Search for the cell housing the specified text and yield its (x, y) center coordinate. 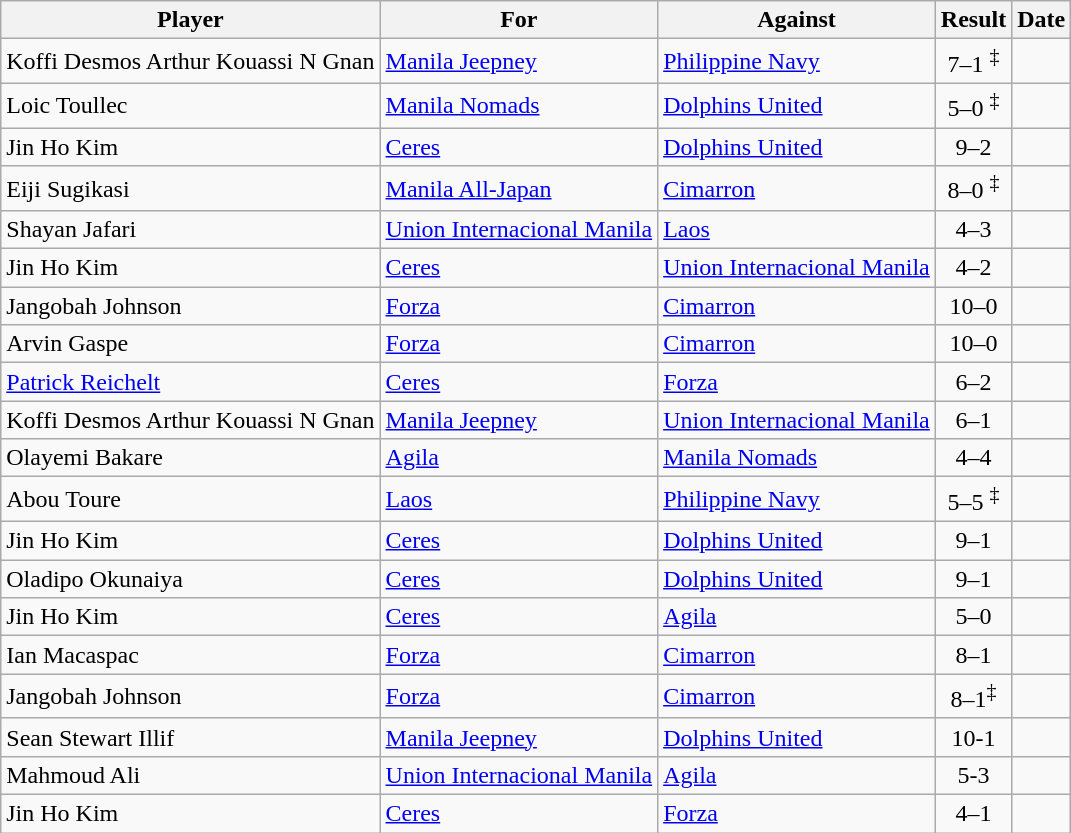
4–2 (973, 268)
Abou Toure (190, 500)
10-1 (973, 737)
7–1 ‡ (973, 62)
8–1 (973, 655)
Sean Stewart Illif (190, 737)
5–0 (973, 617)
9–2 (973, 147)
Loic Toullec (190, 106)
8–1‡ (973, 696)
5–5 ‡ (973, 500)
Eiji Sugikasi (190, 188)
Manila All-Japan (519, 188)
6–2 (973, 382)
Against (797, 20)
Date (1042, 20)
Mahmoud Ali (190, 775)
8–0 ‡ (973, 188)
Shayan Jafari (190, 230)
Ian Macaspac (190, 655)
Arvin Gaspe (190, 344)
Player (190, 20)
Patrick Reichelt (190, 382)
5–0 ‡ (973, 106)
5-3 (973, 775)
4–3 (973, 230)
For (519, 20)
Result (973, 20)
6–1 (973, 420)
4–4 (973, 458)
Olayemi Bakare (190, 458)
4–1 (973, 813)
Oladipo Okunaiya (190, 579)
